Scan for the cell matching the given text and deliver its [x, y] coordinate at center. 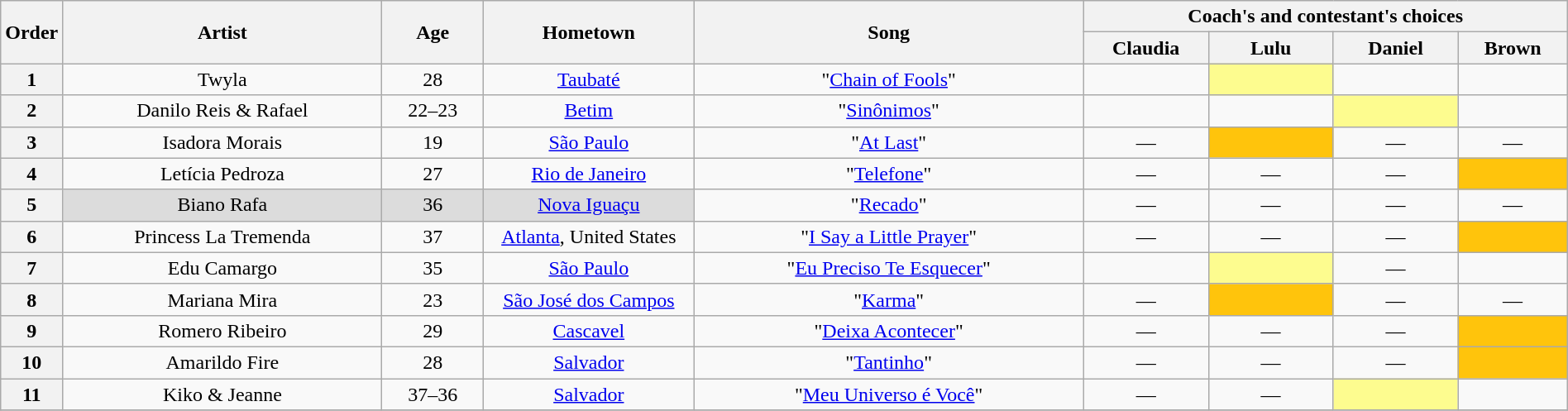
Rio de Janeiro [589, 174]
Claudia [1146, 48]
Coach's and contestant's choices [1325, 17]
36 [433, 205]
"Eu Preciso Te Esquecer" [888, 268]
Kiko & Jeanne [222, 394]
Letícia Pedroza [222, 174]
Song [888, 32]
"At Last" [888, 142]
Atlanta, United States [589, 237]
"Meu Universo é Você" [888, 394]
9 [31, 331]
23 [433, 299]
10 [31, 362]
Nova Iguaçu [589, 205]
"Deixa Acontecer" [888, 331]
"Recado" [888, 205]
19 [433, 142]
3 [31, 142]
Danilo Reis & Rafael [222, 111]
Artist [222, 32]
6 [31, 237]
Isadora Morais [222, 142]
Biano Rafa [222, 205]
Taubaté [589, 79]
Age [433, 32]
"Sinônimos" [888, 111]
Edu Camargo [222, 268]
Hometown [589, 32]
Princess La Tremenda [222, 237]
29 [433, 331]
4 [31, 174]
Mariana Mira [222, 299]
1 [31, 79]
Cascavel [589, 331]
5 [31, 205]
27 [433, 174]
37–36 [433, 394]
"I Say a Little Prayer" [888, 237]
35 [433, 268]
Brown [1513, 48]
"Chain of Fools" [888, 79]
8 [31, 299]
Twyla [222, 79]
Romero Ribeiro [222, 331]
São José dos Campos [589, 299]
Daniel [1396, 48]
22–23 [433, 111]
Betim [589, 111]
37 [433, 237]
7 [31, 268]
"Tantinho" [888, 362]
"Karma" [888, 299]
Amarildo Fire [222, 362]
11 [31, 394]
"Telefone" [888, 174]
Lulu [1270, 48]
2 [31, 111]
Order [31, 32]
